Search for the cell housing the specified text and yield its (X, Y) center coordinate. 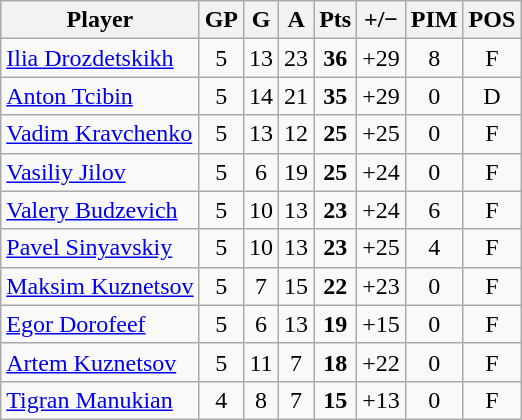
Player (100, 20)
G (262, 20)
POS (492, 20)
Vasiliy Jilov (100, 172)
+13 (382, 400)
+23 (382, 286)
Artem Kuznetsov (100, 362)
11 (262, 362)
A (296, 20)
Valery Budzevich (100, 210)
Pts (336, 20)
Egor Dorofeef (100, 324)
Maksim Kuznetsov (100, 286)
Pavel Sinyavskiy (100, 248)
+/− (382, 20)
D (492, 96)
Anton Tcibin (100, 96)
PIM (434, 20)
+15 (382, 324)
14 (262, 96)
36 (336, 58)
Tigran Manukian (100, 400)
18 (336, 362)
21 (296, 96)
GP (221, 20)
35 (336, 96)
22 (336, 286)
+22 (382, 362)
Vadim Kravchenko (100, 134)
Ilia Drozdetskikh (100, 58)
12 (296, 134)
